Capture the cell that displays the provided text and extract its (x, y) central coordinate. 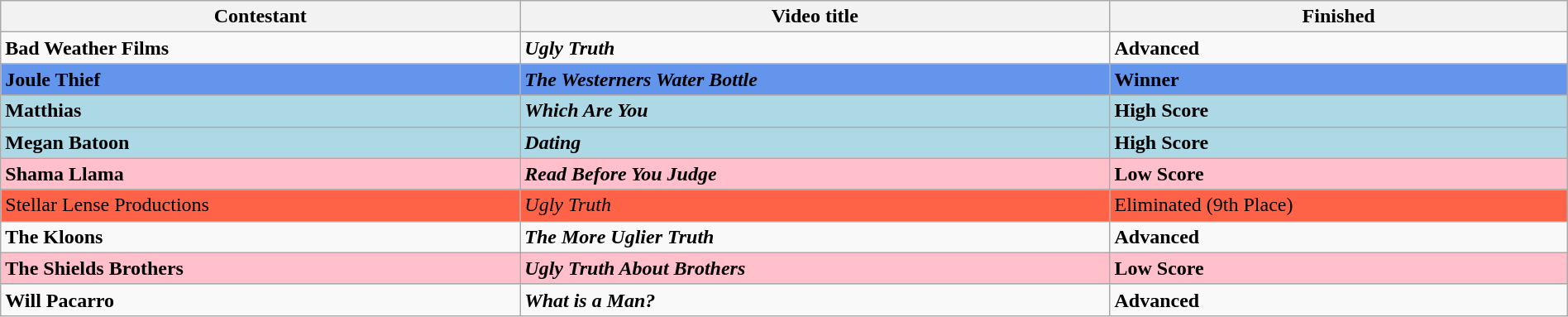
What is a Man? (815, 300)
Which Are You (815, 111)
The Kloons (261, 237)
Winner (1338, 79)
Will Pacarro (261, 300)
Video title (815, 17)
Dating (815, 142)
Finished (1338, 17)
Read Before You Judge (815, 174)
Ugly Truth About Brothers (815, 268)
Eliminated (9th Place) (1338, 205)
Bad Weather Films (261, 48)
Shama Llama (261, 174)
The Westerners Water Bottle (815, 79)
Matthias (261, 111)
Contestant (261, 17)
Joule Thief (261, 79)
The Shields Brothers (261, 268)
The More Uglier Truth (815, 237)
Megan Batoon (261, 142)
Stellar Lense Productions (261, 205)
